Scan for the cell matching the given text and deliver its [x, y] coordinate at center. 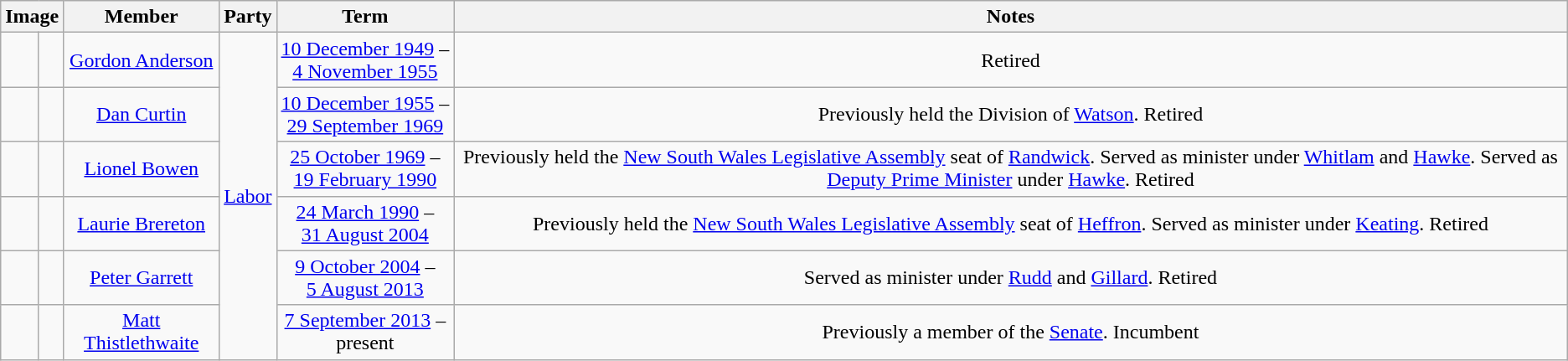
Gordon Anderson [142, 60]
Previously a member of the Senate. Incumbent [1011, 332]
Retired [1011, 60]
10 December 1955 –29 September 1969 [365, 114]
25 October 1969 –19 February 1990 [365, 169]
Term [365, 17]
9 October 2004 –5 August 2013 [365, 278]
Labor [248, 196]
Previously held the Division of Watson. Retired [1011, 114]
Laurie Brereton [142, 223]
Matt Thistlethwaite [142, 332]
Member [142, 17]
Lionel Bowen [142, 169]
24 March 1990 –31 August 2004 [365, 223]
Image [32, 17]
Peter Garrett [142, 278]
Party [248, 17]
Notes [1011, 17]
10 December 1949 –4 November 1955 [365, 60]
7 September 2013 –present [365, 332]
Previously held the New South Wales Legislative Assembly seat of Heffron. Served as minister under Keating. Retired [1011, 223]
Dan Curtin [142, 114]
Served as minister under Rudd and Gillard. Retired [1011, 278]
